Return the (X, Y) coordinate for the center point of the cell that contains the specified text.  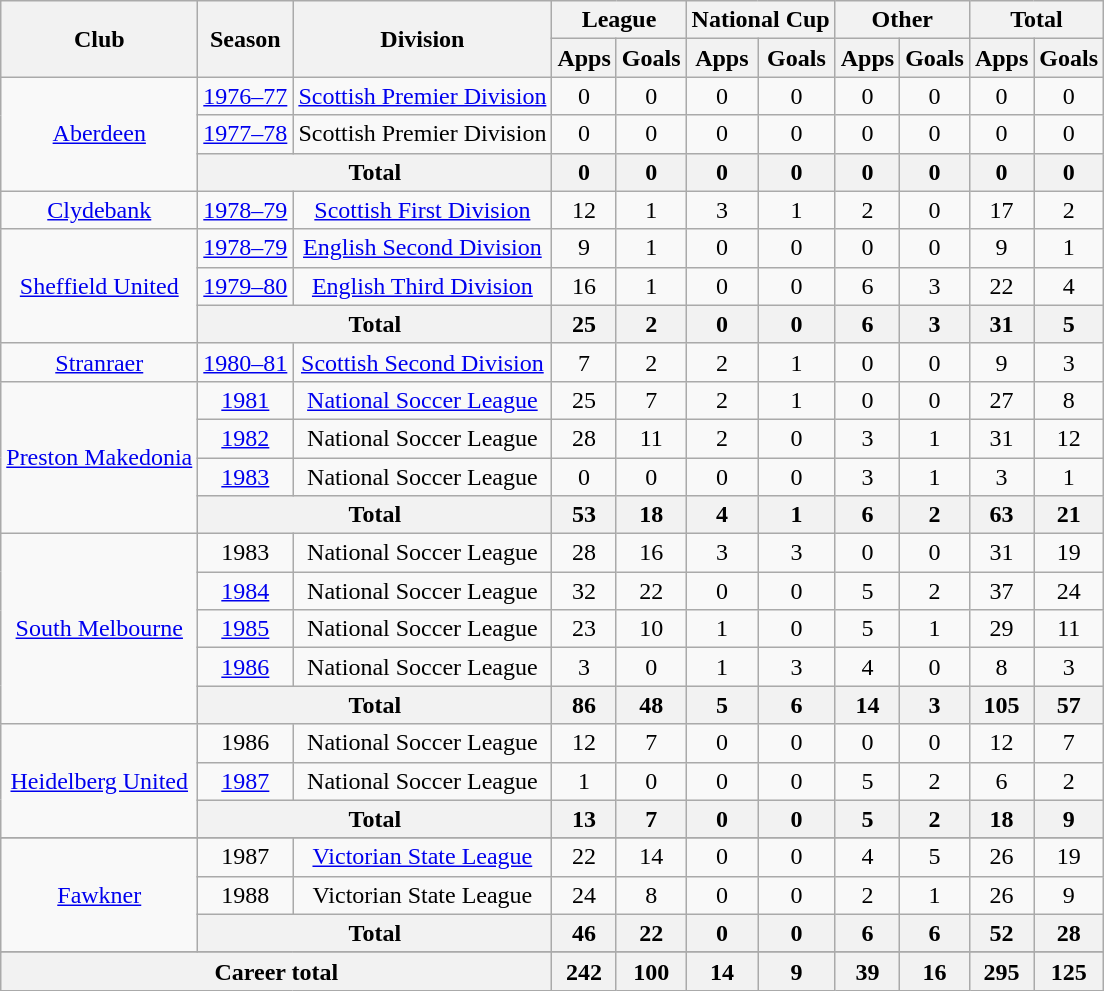
South Melbourne (100, 629)
English Second Division (422, 248)
1976–77 (246, 96)
10 (651, 629)
17 (1001, 210)
37 (1001, 591)
46 (584, 933)
1985 (246, 629)
National Cup (760, 20)
1988 (246, 895)
1977–78 (246, 134)
105 (1001, 705)
Division (422, 39)
Career total (276, 971)
Fawkner (100, 895)
Scottish Second Division (422, 362)
13 (584, 819)
295 (1001, 971)
39 (867, 971)
Heidelberg United (100, 781)
1979–80 (246, 286)
48 (651, 705)
1981 (246, 400)
League (619, 20)
1984 (246, 591)
23 (584, 629)
100 (651, 971)
57 (1069, 705)
32 (584, 591)
1980–81 (246, 362)
53 (584, 515)
Club (100, 39)
242 (584, 971)
21 (1069, 515)
English Third Division (422, 286)
52 (1001, 933)
86 (584, 705)
27 (1001, 400)
Other (902, 20)
Clydebank (100, 210)
63 (1001, 515)
29 (1001, 629)
Sheffield United (100, 286)
Scottish First Division (422, 210)
Preston Makedonia (100, 457)
125 (1069, 971)
1982 (246, 438)
Stranraer (100, 362)
Season (246, 39)
Aberdeen (100, 134)
